Capture the cell that displays the provided text and extract its (x, y) central coordinate. 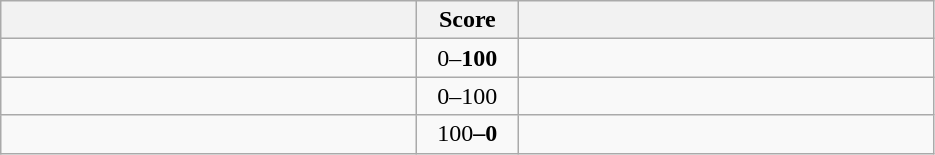
Score (468, 20)
100–0 (468, 134)
